Find where the given text appears and provide that cell's center as (X, Y) coordinate. 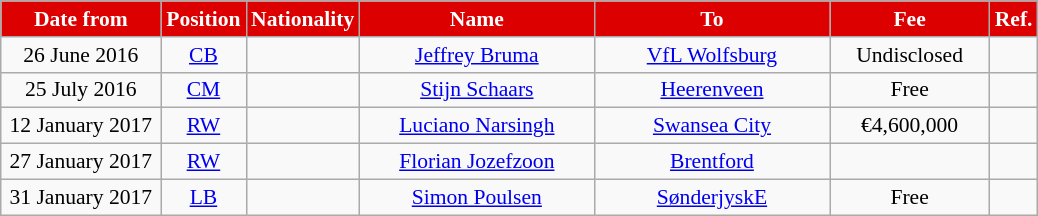
Ref. (1014, 19)
Florian Jozefzoon (476, 162)
12 January 2017 (81, 126)
CM (204, 90)
Fee (910, 19)
Luciano Narsingh (476, 126)
€4,600,000 (910, 126)
26 June 2016 (81, 55)
VfL Wolfsburg (712, 55)
Jeffrey Bruma (476, 55)
Brentford (712, 162)
SønderjyskE (712, 197)
Nationality (302, 19)
31 January 2017 (81, 197)
Swansea City (712, 126)
27 January 2017 (81, 162)
CB (204, 55)
Simon Poulsen (476, 197)
Date from (81, 19)
Stijn Schaars (476, 90)
Name (476, 19)
Undisclosed (910, 55)
LB (204, 197)
25 July 2016 (81, 90)
To (712, 19)
Heerenveen (712, 90)
Position (204, 19)
